From the cell containing the given text, extract its center point as [x, y] coordinate. 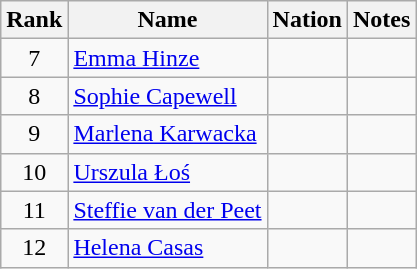
Emma Hinze [168, 58]
Marlena Karwacka [168, 134]
7 [34, 58]
8 [34, 96]
10 [34, 172]
Urszula Łoś [168, 172]
Steffie van der Peet [168, 210]
Rank [34, 20]
12 [34, 248]
Helena Casas [168, 248]
Nation [307, 20]
Sophie Capewell [168, 96]
11 [34, 210]
Notes [381, 20]
9 [34, 134]
Name [168, 20]
